For the text-containing cell, return its midpoint in [x, y] coordinate format. 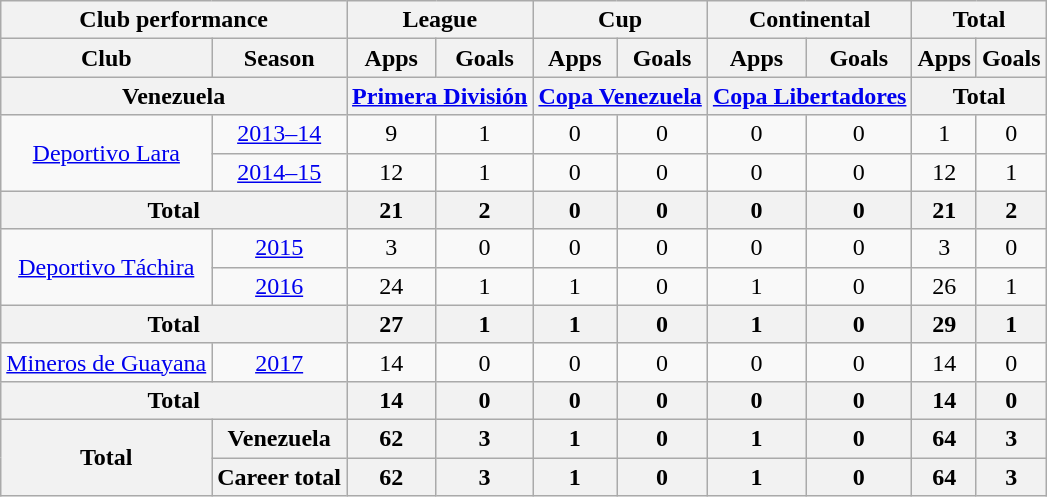
Season [280, 58]
27 [392, 324]
2016 [280, 286]
9 [392, 134]
2017 [280, 362]
League [440, 20]
Continental [810, 20]
Deportivo Táchira [106, 267]
29 [944, 324]
Copa Libertadores [810, 96]
Primera División [440, 96]
24 [392, 286]
2013–14 [280, 134]
2015 [280, 248]
Cup [620, 20]
Club performance [174, 20]
Mineros de Guayana [106, 362]
Club [106, 58]
Copa Venezuela [620, 96]
Career total [280, 477]
2014–15 [280, 172]
Deportivo Lara [106, 153]
26 [944, 286]
